Capture the cell that displays the provided text and extract its [X, Y] central coordinate. 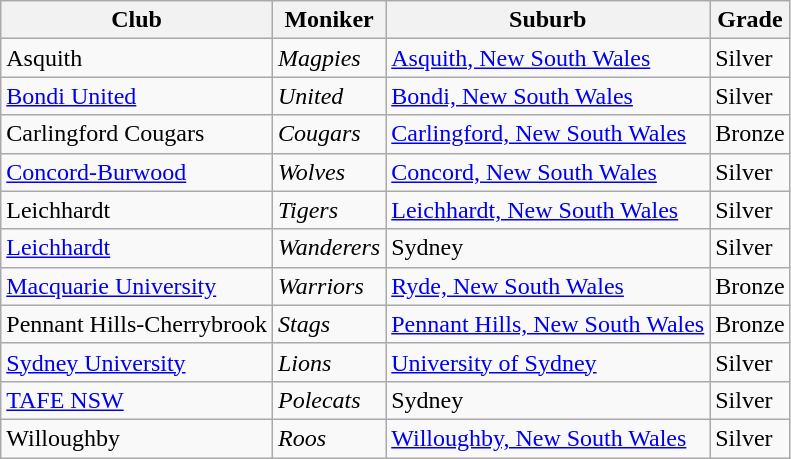
Concord-Burwood [137, 172]
Lions [328, 362]
Bondi United [137, 96]
Carlingford, New South Wales [548, 134]
Ryde, New South Wales [548, 286]
Pennant Hills-Cherrybrook [137, 324]
Willoughby [137, 438]
Sydney University [137, 362]
Wolves [328, 172]
TAFE NSW [137, 400]
Warriors [328, 286]
Suburb [548, 20]
Cougars [328, 134]
Asquith, New South Wales [548, 58]
Willoughby, New South Wales [548, 438]
Asquith [137, 58]
Carlingford Cougars [137, 134]
Grade [750, 20]
Macquarie University [137, 286]
Tigers [328, 210]
Stags [328, 324]
University of Sydney [548, 362]
Polecats [328, 400]
United [328, 96]
Roos [328, 438]
Concord, New South Wales [548, 172]
Magpies [328, 58]
Club [137, 20]
Moniker [328, 20]
Pennant Hills, New South Wales [548, 324]
Leichhardt, New South Wales [548, 210]
Wanderers [328, 248]
Bondi, New South Wales [548, 96]
